Pinpoint the cell where the given text exists, returning its [x, y] midpoint coordinate. 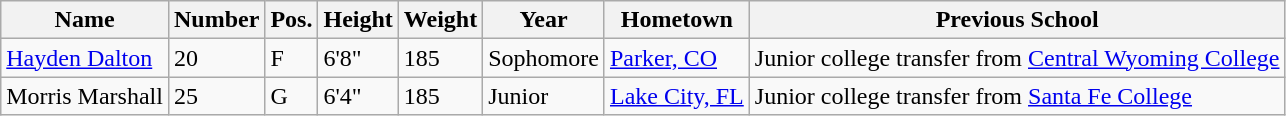
Junior [544, 96]
Junior college transfer from Santa Fe College [1017, 96]
Morris Marshall [85, 96]
Lake City, FL [676, 96]
Number [216, 20]
25 [216, 96]
Year [544, 20]
6'8" [358, 58]
Previous School [1017, 20]
F [292, 58]
Sophomore [544, 58]
6'4" [358, 96]
Hayden Dalton [85, 58]
20 [216, 58]
Weight [440, 20]
Height [358, 20]
Pos. [292, 20]
Parker, CO [676, 58]
Junior college transfer from Central Wyoming College [1017, 58]
Name [85, 20]
G [292, 96]
Hometown [676, 20]
